Capture the cell that displays the provided text and extract its [X, Y] central coordinate. 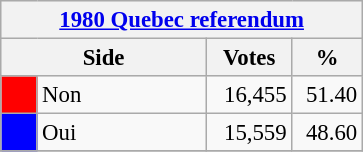
Non [122, 95]
15,559 [249, 133]
51.40 [328, 95]
Votes [249, 58]
Oui [122, 133]
Side [104, 58]
1980 Quebec referendum [182, 20]
16,455 [249, 95]
48.60 [328, 133]
% [328, 58]
